Return the (X, Y) coordinate for the center point of the cell that contains the specified text.  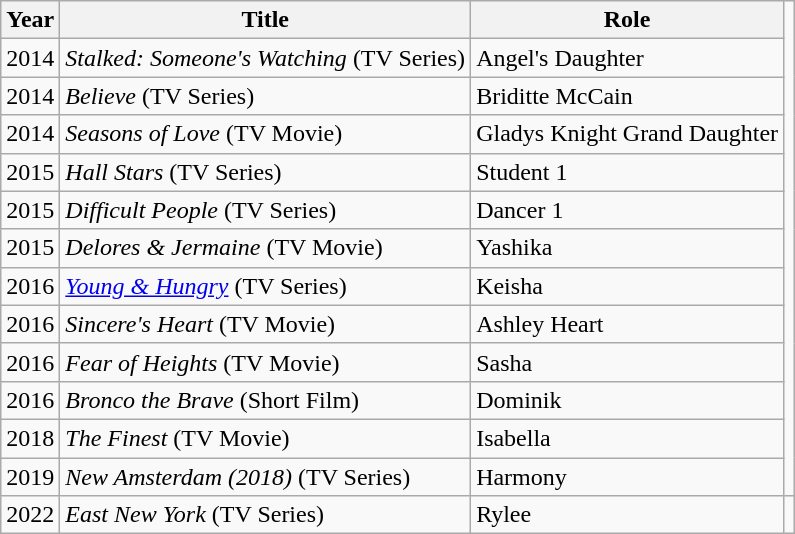
Rylee (628, 515)
Harmony (628, 477)
Ashley Heart (628, 324)
Difficult People (TV Series) (266, 210)
New Amsterdam (2018) (TV Series) (266, 477)
2022 (30, 515)
Sasha (628, 362)
Gladys Knight Grand Daughter (628, 134)
Angel's Daughter (628, 58)
Dancer 1 (628, 210)
The Finest (TV Movie) (266, 438)
Role (628, 20)
Young & Hungry (TV Series) (266, 286)
Hall Stars (TV Series) (266, 172)
Keisha (628, 286)
2018 (30, 438)
Delores & Jermaine (TV Movie) (266, 248)
Believe (TV Series) (266, 96)
Title (266, 20)
Student 1 (628, 172)
Fear of Heights (TV Movie) (266, 362)
Dominik (628, 400)
2019 (30, 477)
Briditte McCain (628, 96)
Year (30, 20)
Bronco the Brave (Short Film) (266, 400)
Yashika (628, 248)
Seasons of Love (TV Movie) (266, 134)
Stalked: Someone's Watching (TV Series) (266, 58)
Sincere's Heart (TV Movie) (266, 324)
Isabella (628, 438)
East New York (TV Series) (266, 515)
